For the text-containing cell, return its midpoint in (x, y) coordinate format. 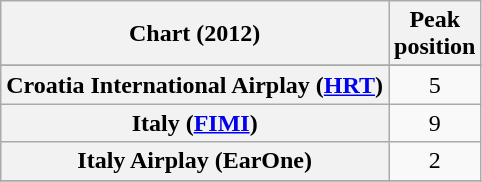
2 (435, 161)
Croatia International Airplay (HRT) (195, 85)
9 (435, 123)
Italy (FIMI) (195, 123)
5 (435, 85)
Italy Airplay (EarOne) (195, 161)
Chart (2012) (195, 34)
Peakposition (435, 34)
